For the text-containing cell, return its midpoint in [X, Y] coordinate format. 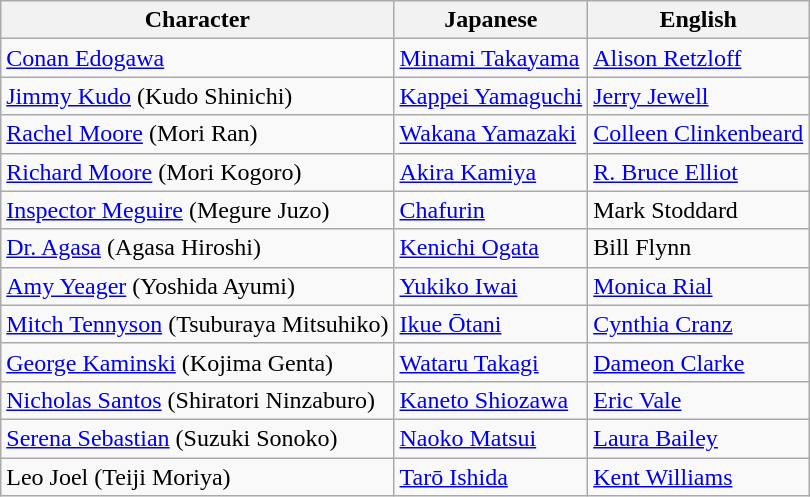
Eric Vale [698, 400]
Dr. Agasa (Agasa Hiroshi) [198, 248]
Bill Flynn [698, 248]
Character [198, 20]
Chafurin [491, 210]
Alison Retzloff [698, 58]
Mark Stoddard [698, 210]
Kenichi Ogata [491, 248]
Laura Bailey [698, 438]
Nicholas Santos (Shiratori Ninzaburo) [198, 400]
Naoko Matsui [491, 438]
George Kaminski (Kojima Genta) [198, 362]
Colleen Clinkenbeard [698, 134]
Kappei Yamaguchi [491, 96]
R. Bruce Elliot [698, 172]
Amy Yeager (Yoshida Ayumi) [198, 286]
Monica Rial [698, 286]
Kaneto Shiozawa [491, 400]
Cynthia Cranz [698, 324]
Inspector Meguire (Megure Juzo) [198, 210]
Jimmy Kudo (Kudo Shinichi) [198, 96]
Dameon Clarke [698, 362]
Akira Kamiya [491, 172]
English [698, 20]
Wakana Yamazaki [491, 134]
Kent Williams [698, 477]
Conan Edogawa [198, 58]
Jerry Jewell [698, 96]
Richard Moore (Mori Kogoro) [198, 172]
Leo Joel (Teiji Moriya) [198, 477]
Minami Takayama [491, 58]
Wataru Takagi [491, 362]
Rachel Moore (Mori Ran) [198, 134]
Yukiko Iwai [491, 286]
Mitch Tennyson (Tsuburaya Mitsuhiko) [198, 324]
Ikue Ōtani [491, 324]
Japanese [491, 20]
Serena Sebastian (Suzuki Sonoko) [198, 438]
Tarō Ishida [491, 477]
